Output the [X, Y] coordinate of the center of the cell containing the given text.  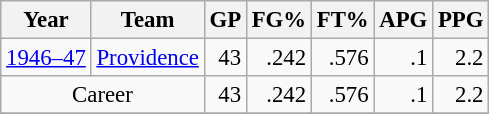
1946–47 [46, 58]
FG% [278, 20]
Providence [148, 58]
PPG [461, 20]
Career [102, 95]
Year [46, 20]
FT% [342, 20]
GP [225, 20]
Team [148, 20]
APG [404, 20]
